Extract the [X, Y] coordinate from the center of the cell holding the provided text.  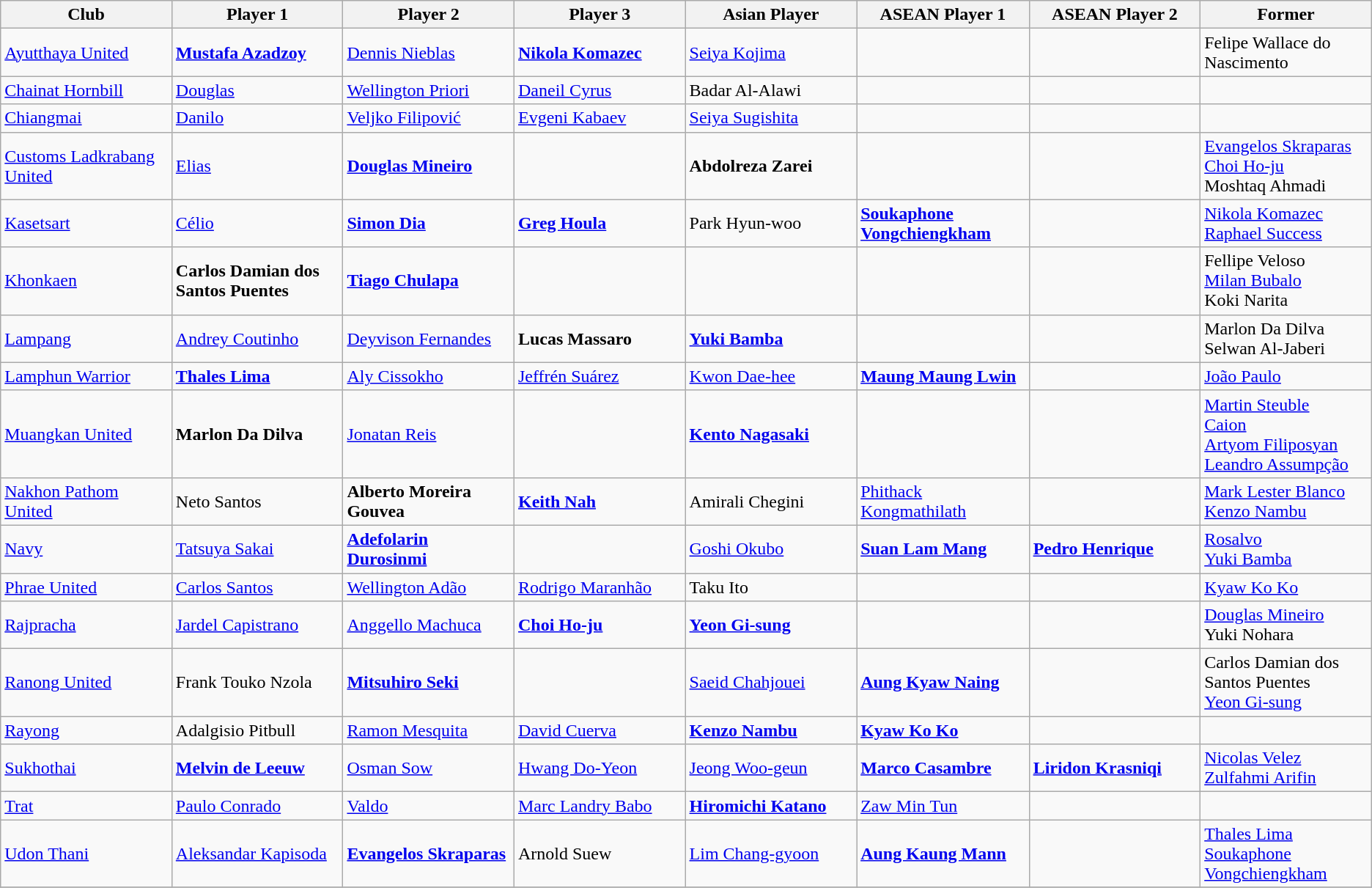
Thales Lima Soukaphone Vongchiengkham [1286, 854]
Nikola Komazec [600, 53]
Valdo [429, 806]
Kasetsart [86, 223]
Carlos Damian dos Santos Puentes Yeon Gi-sung [1286, 683]
Kenzo Nambu [771, 730]
Felipe Wallace do Nascimento [1286, 53]
Park Hyun-woo [771, 223]
Phithack Kongmathilath [943, 502]
Veljko Filipović [429, 118]
Rayong [86, 730]
Martin Steuble Caion Artyom Filiposyan Leandro Assumpção [1286, 434]
Nicolas Velez Zulfahmi Arifin [1286, 768]
Greg Houla [600, 223]
Jeong Woo-geun [771, 768]
Yuki Bamba [771, 339]
Frank Touko Nzola [257, 683]
Daneil Cyrus [600, 90]
Chainat Hornbill [86, 90]
Evangelos Skraparas Choi Ho-ju Moshtaq Ahmadi [1286, 166]
Tatsuya Sakai [257, 548]
Rosalvo Yuki Bamba [1286, 548]
Player 3 [600, 15]
Marlon Da Dilva Selwan Al-Jaberi [1286, 339]
Célio [257, 223]
Asian Player [771, 15]
Player 2 [429, 15]
Saeid Chahjouei [771, 683]
ASEAN Player 1 [943, 15]
Lucas Massaro [600, 339]
Seiya Sugishita [771, 118]
Phrae United [86, 587]
Chiangmai [86, 118]
Carlos Damian dos Santos Puentes [257, 281]
Pedro Henrique [1115, 548]
Amirali Chegini [771, 502]
Udon Thani [86, 854]
Mark Lester Blanco Kenzo Nambu [1286, 502]
Taku Ito [771, 587]
Hiromichi Katano [771, 806]
Nikola Komazec Raphael Success [1286, 223]
Simon Dia [429, 223]
Aung Kaung Mann [943, 854]
Neto Santos [257, 502]
Douglas Mineiro Yuki Nohara [1286, 625]
Player 1 [257, 15]
Sukhothai [86, 768]
Customs Ladkrabang United [86, 166]
Seiya Kojima [771, 53]
Elias [257, 166]
Muangkan United [86, 434]
Zaw Min Tun [943, 806]
Lampang [86, 339]
Khonkaen [86, 281]
Navy [86, 548]
Liridon Krasniqi [1115, 768]
Nakhon Pathom United [86, 502]
Arnold Suew [600, 854]
Thales Lima [257, 376]
Lamphun Warrior [86, 376]
Evgeni Kabaev [600, 118]
Mitsuhiro Seki [429, 683]
Douglas Mineiro [429, 166]
Soukaphone Vongchiengkham [943, 223]
Paulo Conrado [257, 806]
Trat [86, 806]
Badar Al-Alawi [771, 90]
Rodrigo Maranhão [600, 587]
Marc Landry Babo [600, 806]
Deyvison Fernandes [429, 339]
Wellington Priori [429, 90]
Aung Kyaw Naing [943, 683]
Jeffrén Suárez [600, 376]
Ranong United [86, 683]
Fellipe Veloso Milan Bubalo Koki Narita [1286, 281]
Melvin de Leeuw [257, 768]
Jardel Capistrano [257, 625]
Hwang Do-Yeon [600, 768]
Evangelos Skraparas [429, 854]
Carlos Santos [257, 587]
João Paulo [1286, 376]
Marlon Da Dilva [257, 434]
Wellington Adão [429, 587]
Aleksandar Kapisoda [257, 854]
Aly Cissokho [429, 376]
Anggello Machuca [429, 625]
Osman Sow [429, 768]
Keith Nah [600, 502]
Kento Nagasaki [771, 434]
Andrey Coutinho [257, 339]
Douglas [257, 90]
Lim Chang-gyoon [771, 854]
Ayutthaya United [86, 53]
Maung Maung Lwin [943, 376]
Mustafa Azadzoy [257, 53]
Abdolreza Zarei [771, 166]
Danilo [257, 118]
Rajpracha [86, 625]
Club [86, 15]
Suan Lam Mang [943, 548]
Marco Casambre [943, 768]
Adalgisio Pitbull [257, 730]
Former [1286, 15]
ASEAN Player 2 [1115, 15]
Alberto Moreira Gouvea [429, 502]
Yeon Gi-sung [771, 625]
Choi Ho-ju [600, 625]
Adefolarin Durosinmi [429, 548]
Goshi Okubo [771, 548]
Tiago Chulapa [429, 281]
David Cuerva [600, 730]
Jonatan Reis [429, 434]
Dennis Nieblas [429, 53]
Kwon Dae-hee [771, 376]
Ramon Mesquita [429, 730]
